Scan for the cell matching the given text and deliver its (x, y) coordinate at center. 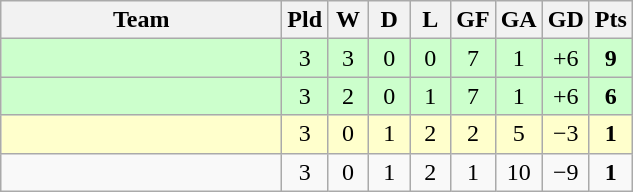
Team (142, 20)
10 (518, 172)
−3 (566, 134)
−9 (566, 172)
GD (566, 20)
Pts (610, 20)
5 (518, 134)
D (390, 20)
9 (610, 58)
W (348, 20)
L (430, 20)
GF (473, 20)
Pld (305, 20)
GA (518, 20)
6 (610, 96)
